Find where the given text appears and provide that cell's center as [X, Y] coordinate. 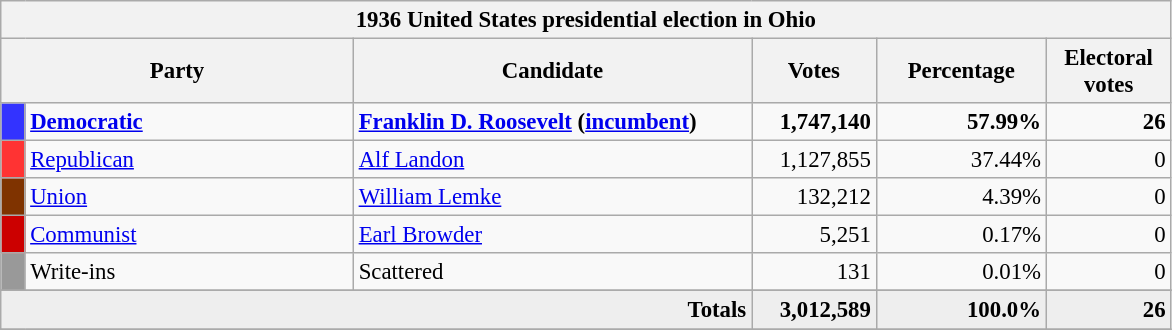
1,127,855 [814, 160]
131 [814, 273]
3,012,589 [814, 310]
0.01% [961, 273]
Earl Browder [552, 235]
Democratic [189, 122]
Union [189, 197]
5,251 [814, 235]
Communist [189, 235]
William Lemke [552, 197]
Percentage [961, 72]
57.99% [961, 122]
Votes [814, 72]
Republican [189, 160]
0.17% [961, 235]
Candidate [552, 72]
100.0% [961, 310]
132,212 [814, 197]
Write-ins [189, 273]
Party [178, 72]
Totals [376, 310]
Scattered [552, 273]
37.44% [961, 160]
Alf Landon [552, 160]
Electoral votes [1108, 72]
1,747,140 [814, 122]
4.39% [961, 197]
1936 United States presidential election in Ohio [586, 20]
Franklin D. Roosevelt (incumbent) [552, 122]
